Return (x, y) of the center of cell containing provided text 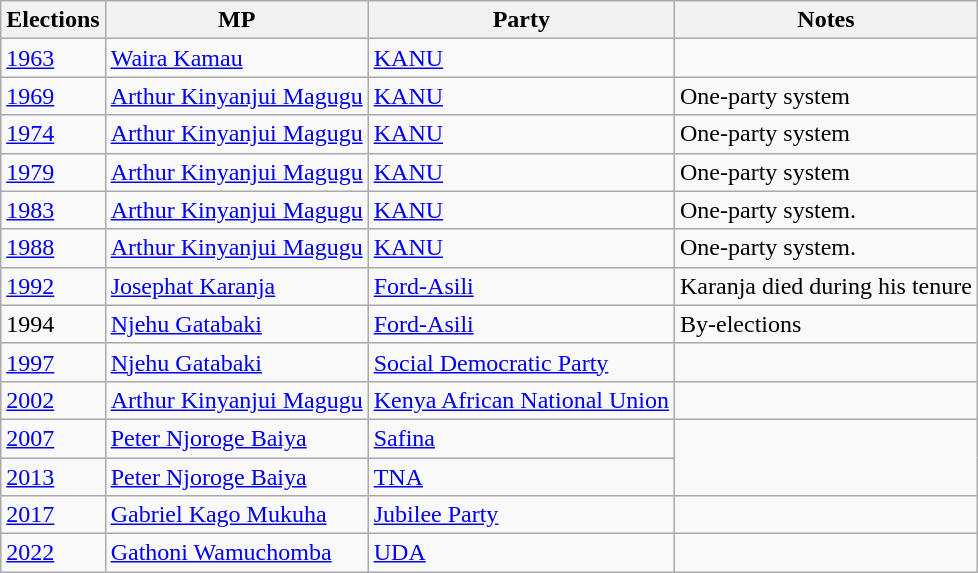
1974 (53, 134)
Karanja died during his tenure (826, 286)
1963 (53, 58)
1988 (53, 248)
2002 (53, 400)
Social Democratic Party (521, 362)
1969 (53, 96)
Josephat Karanja (236, 286)
2022 (53, 553)
TNA (521, 477)
By-elections (826, 324)
Safina (521, 438)
Gathoni Wamuchomba (236, 553)
MP (236, 20)
1979 (53, 172)
Jubilee Party (521, 515)
Elections (53, 20)
1997 (53, 362)
2013 (53, 477)
Waira Kamau (236, 58)
Notes (826, 20)
UDA (521, 553)
2017 (53, 515)
Party (521, 20)
1994 (53, 324)
2007 (53, 438)
1992 (53, 286)
Kenya African National Union (521, 400)
Gabriel Kago Mukuha (236, 515)
1983 (53, 210)
